For the text-containing cell, return its midpoint in (X, Y) coordinate format. 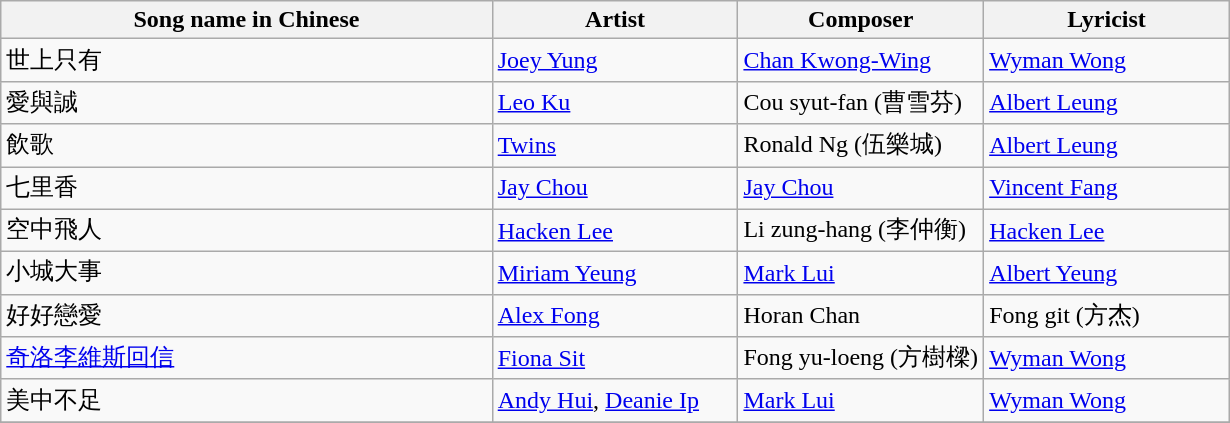
Cou syut-fan (曹雪芬) (861, 102)
七里香 (246, 188)
世上只有 (246, 60)
Fiona Sit (615, 358)
飲歌 (246, 146)
小城大事 (246, 274)
空中飛人 (246, 230)
Andy Hui, Deanie Ip (615, 400)
奇洛李維斯回信 (246, 358)
Li zung-hang (李仲衡) (861, 230)
Composer (861, 20)
Joey Yung (615, 60)
美中不足 (246, 400)
Alex Fong (615, 316)
Albert Yeung (1107, 274)
Fong git (方杰) (1107, 316)
Twins (615, 146)
Artist (615, 20)
Leo Ku (615, 102)
Miriam Yeung (615, 274)
Lyricist (1107, 20)
好好戀愛 (246, 316)
Ronald Ng (伍樂城) (861, 146)
愛與誠 (246, 102)
Chan Kwong-Wing (861, 60)
Fong yu-loeng (方樹樑) (861, 358)
Song name in Chinese (246, 20)
Horan Chan (861, 316)
Vincent Fang (1107, 188)
